Determine the (x, y) coordinate at the center of the cell enclosing the given text.  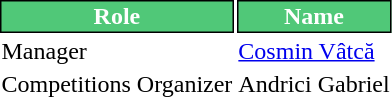
Manager (117, 51)
Name (314, 16)
Cosmin Vâtcă (314, 51)
Role (117, 16)
